Identify which cell holds the provided text, then report its [x, y] central coordinate. 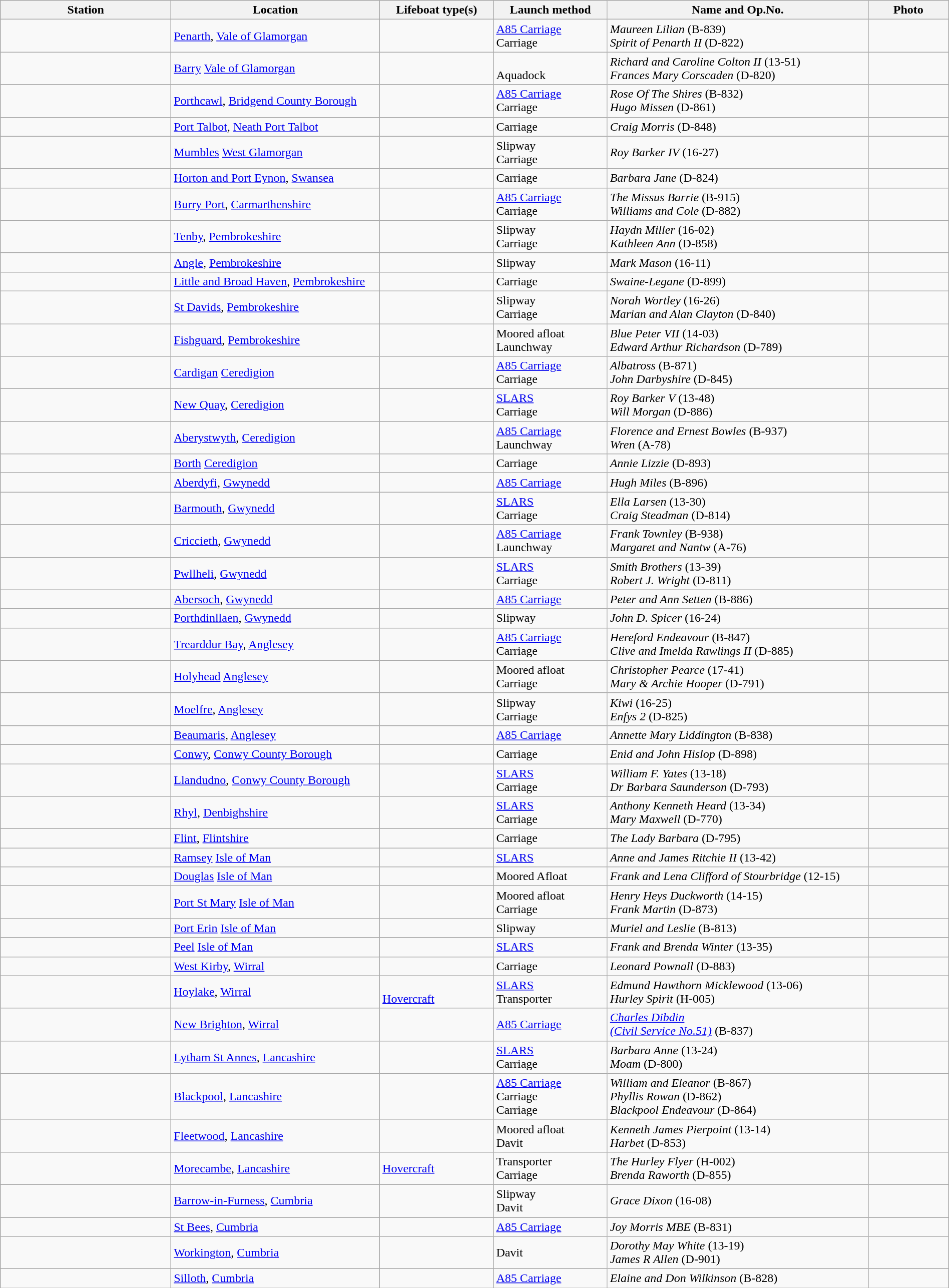
Roy Barker V (13-48)Will Morgan (D-886) [738, 405]
Davit [551, 1252]
Conwy, Conwy County Borough [275, 754]
The Lady Barbara (D-795) [738, 838]
Workington, Cumbria [275, 1252]
Christopher Pearce (17-41)Mary & Archie Hooper (D-791) [738, 677]
Roy Barker IV (16-27) [738, 152]
Annette Mary Liddington (B-838) [738, 735]
Port Talbot, Neath Port Talbot [275, 127]
Blackpool, Lancashire [275, 1096]
Hugh Miles (B-896) [738, 483]
Norah Wortley (16-26)Marian and Alan Clayton (D-840) [738, 307]
Craig Morris (D-848) [738, 127]
Horton and Port Eynon, Swansea [275, 178]
Maureen Lilian (B-839)Spirit of Penarth II (D-822) [738, 36]
Barmouth, Gwynedd [275, 509]
New Quay, Ceredigion [275, 405]
Blue Peter VII (14-03)Edward Arthur Richardson (D-789) [738, 339]
West Kirby, Wirral [275, 966]
Edmund Hawthorn Micklewood (13-06)Hurley Spirit (H-005) [738, 992]
Tenby, Pembrokeshire [275, 236]
SlipwayDavit [551, 1200]
Mark Mason (16-11) [738, 262]
Smith Brothers (13-39)Robert J. Wright (D-811) [738, 574]
Aberystwyth, Ceredigion [275, 438]
Leonard Pownall (D-883) [738, 966]
Slipway Carriage [551, 709]
William F. Yates (13-18)Dr Barbara Saunderson (D-793) [738, 780]
Muriel and Leslie (B-813) [738, 928]
TransporterCarriage [551, 1168]
Hereford Endeavour (B-847)Clive and Imelda Rawlings II (D-885) [738, 644]
Fishguard, Pembrokeshire [275, 339]
Barbara Jane (D-824) [738, 178]
Annie Lizzie (D-893) [738, 464]
Lifeboat type(s) [436, 10]
Moored Afloat [551, 877]
A85 CarriageCarriageCarriage [551, 1096]
Beaumaris, Anglesey [275, 735]
Mumbles West Glamorgan [275, 152]
Port Erin Isle of Man [275, 928]
Borth Ceredigion [275, 464]
Ramsey Isle of Man [275, 857]
Grace Dixon (16-08) [738, 1200]
Rose Of The Shires (B-832)Hugo Missen (D-861) [738, 101]
Burry Port, Carmarthenshire [275, 204]
Ella Larsen (13-30)Craig Steadman (D-814) [738, 509]
Photo [908, 10]
SLARSTransporter [551, 992]
Frank and Brenda Winter (13-35) [738, 947]
John D. Spicer (16-24) [738, 618]
Porthcawl, Bridgend County Borough [275, 101]
Aberdyfi, Gwynedd [275, 483]
Florence and Ernest Bowles (B-937)Wren (A-78) [738, 438]
Little and Broad Haven, Pembrokeshire [275, 281]
Morecambe, Lancashire [275, 1168]
Barbara Anne (13-24)Moam (D-800) [738, 1057]
Silloth, Cumbria [275, 1278]
Haydn Miller (16-02)Kathleen Ann (D-858) [738, 236]
Station [86, 10]
Moored afloatDavit [551, 1135]
Cardigan Ceredigion [275, 372]
Frank and Lena Clifford of Stourbridge (12-15) [738, 877]
Swaine-Legane (D-899) [738, 281]
Trearddur Bay, Anglesey [275, 644]
Pwllheli, Gwynedd [275, 574]
St Davids, Pembrokeshire [275, 307]
Hoylake, Wirral [275, 992]
Porthdinllaen, Gwynedd [275, 618]
Penarth, Vale of Glamorgan [275, 36]
Peel Isle of Man [275, 947]
Abersoch, Gwynedd [275, 599]
Aquadock [551, 68]
Moelfre, Anglesey [275, 709]
Enid and John Hislop (D-898) [738, 754]
Angle, Pembrokeshire [275, 262]
Anthony Kenneth Heard (13-34)Mary Maxwell (D-770) [738, 813]
Dorothy May White (13-19)James R Allen (D-901) [738, 1252]
Douglas Isle of Man [275, 877]
St Bees, Cumbria [275, 1227]
Fleetwood, Lancashire [275, 1135]
Henry Heys Duckworth (14-15) Frank Martin (D-873) [738, 902]
Kiwi (16-25)Enfys 2 (D-825) [738, 709]
Location [275, 10]
Moored afloatLaunchway [551, 339]
Barry Vale of Glamorgan [275, 68]
Charles Dibdin(Civil Service No.51) (B-837) [738, 1024]
Flint, Flintshire [275, 838]
Peter and Ann Setten (B-886) [738, 599]
Port St Mary Isle of Man [275, 902]
Barrow-in-Furness, Cumbria [275, 1200]
Rhyl, Denbighshire [275, 813]
Holyhead Anglesey [275, 677]
Llandudno, Conwy County Borough [275, 780]
Lytham St Annes, Lancashire [275, 1057]
Elaine and Don Wilkinson (B-828) [738, 1278]
Criccieth, Gwynedd [275, 541]
Kenneth James Pierpoint (13-14)Harbet (D-853) [738, 1135]
The Missus Barrie (B-915)Williams and Cole (D-882) [738, 204]
Joy Morris MBE (B-831) [738, 1227]
Albatross (B-871)John Darbyshire (D-845) [738, 372]
Launch method [551, 10]
Name and Op.No. [738, 10]
The Hurley Flyer (H-002)Brenda Raworth (D-855) [738, 1168]
Anne and James Ritchie II (13-42) [738, 857]
Frank Townley (B-938)Margaret and Nantw (A-76) [738, 541]
New Brighton, Wirral [275, 1024]
William and Eleanor (B-867)Phyllis Rowan (D-862)Blackpool Endeavour (D-864) [738, 1096]
Richard and Caroline Colton II (13-51)Frances Mary Corscaden (D-820) [738, 68]
